Extract the (x, y) coordinate from the center of the cell holding the provided text.  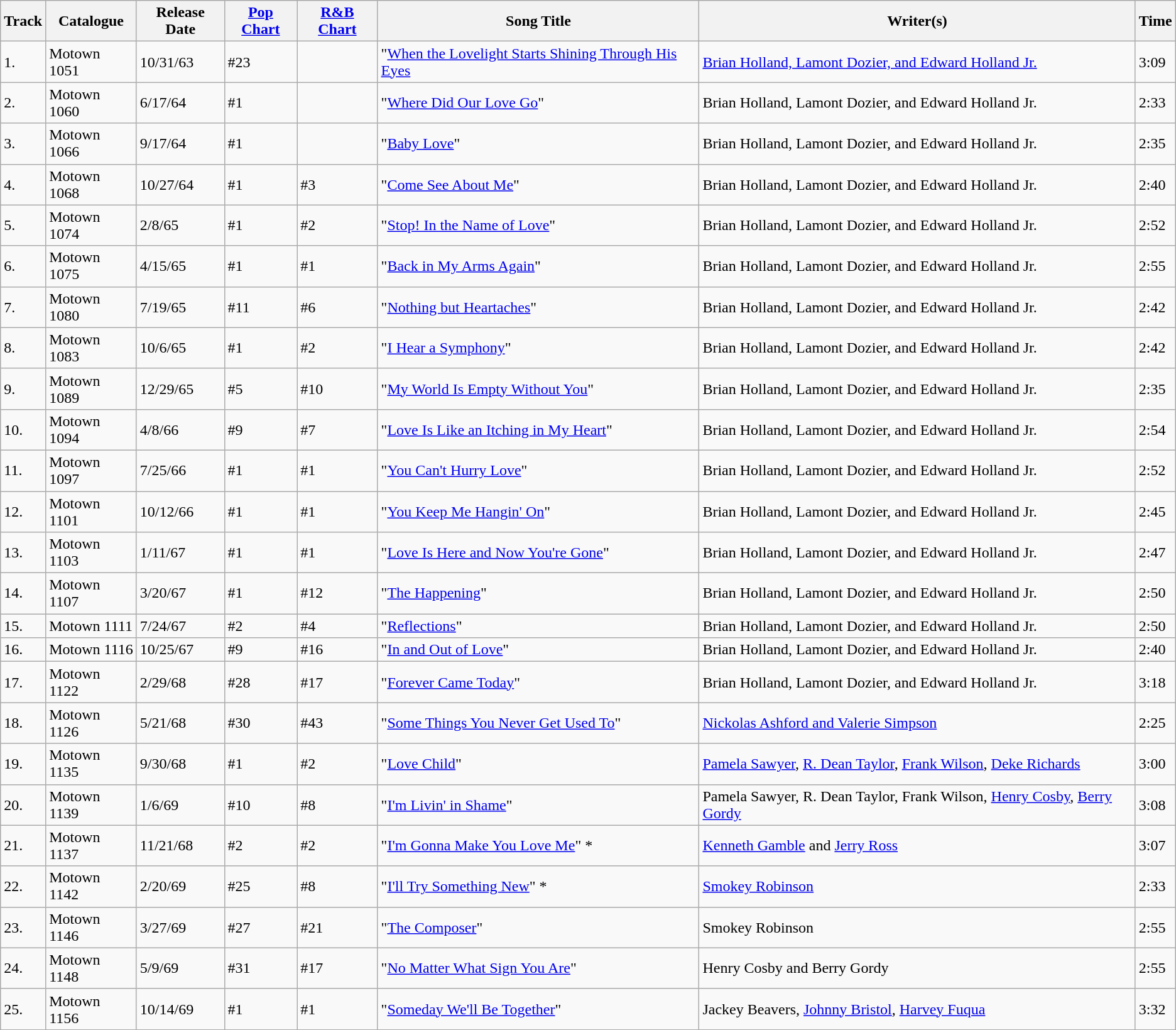
23. (23, 928)
19. (23, 764)
18. (23, 723)
3:07 (1155, 846)
#30 (261, 723)
#31 (261, 968)
"I'm Livin' in Shame" (538, 804)
15. (23, 626)
Motown 1075 (92, 266)
8. (23, 348)
#4 (337, 626)
7/24/67 (180, 626)
Motown 1122 (92, 682)
#21 (337, 928)
Motown 1111 (92, 626)
3:08 (1155, 804)
"No Matter What Sign You Are" (538, 968)
"I Hear a Symphony" (538, 348)
25. (23, 1009)
"Stop! In the Name of Love" (538, 225)
9/30/68 (180, 764)
24. (23, 968)
7. (23, 307)
Motown 1139 (92, 804)
Motown 1089 (92, 388)
5/9/69 (180, 968)
3:00 (1155, 764)
Release Date (180, 21)
Motown 1074 (92, 225)
Motown 1068 (92, 185)
Track (23, 21)
10/12/66 (180, 512)
12/29/65 (180, 388)
11/21/68 (180, 846)
#23 (261, 62)
10/14/69 (180, 1009)
17. (23, 682)
4/8/66 (180, 430)
"Baby Love" (538, 143)
Motown 1101 (92, 512)
10/31/63 (180, 62)
21. (23, 846)
Motown 1137 (92, 846)
"In and Out of Love" (538, 650)
Motown 1148 (92, 968)
9. (23, 388)
2:47 (1155, 553)
3/20/67 (180, 593)
#3 (337, 185)
2/29/68 (180, 682)
"Someday We'll Be Together" (538, 1009)
3:09 (1155, 62)
2:54 (1155, 430)
10/25/67 (180, 650)
14. (23, 593)
6/17/64 (180, 103)
9/17/64 (180, 143)
Motown 1094 (92, 430)
Kenneth Gamble and Jerry Ross (917, 846)
Motown 1126 (92, 723)
10/6/65 (180, 348)
7/25/66 (180, 470)
Motown 1103 (92, 553)
Time (1155, 21)
10. (23, 430)
6. (23, 266)
"You Keep Me Hangin' On" (538, 512)
Motown 1080 (92, 307)
Motown 1135 (92, 764)
16. (23, 650)
#25 (261, 886)
4/15/65 (180, 266)
#16 (337, 650)
"Love Child" (538, 764)
2. (23, 103)
#5 (261, 388)
2/8/65 (180, 225)
"Love Is Here and Now You're Gone" (538, 553)
2/20/69 (180, 886)
11. (23, 470)
1/11/67 (180, 553)
#7 (337, 430)
"My World Is Empty Without You" (538, 388)
R&B Chart (337, 21)
3. (23, 143)
"I'm Gonna Make You Love Me" * (538, 846)
Motown 1051 (92, 62)
#43 (337, 723)
Motown 1116 (92, 650)
Nickolas Ashford and Valerie Simpson (917, 723)
"Reflections" (538, 626)
12. (23, 512)
#27 (261, 928)
5. (23, 225)
4. (23, 185)
"The Composer" (538, 928)
"Nothing but Heartaches" (538, 307)
Motown 1146 (92, 928)
Henry Cosby and Berry Gordy (917, 968)
Motown 1066 (92, 143)
Pamela Sawyer, R. Dean Taylor, Frank Wilson, Henry Cosby, Berry Gordy (917, 804)
Pop Chart (261, 21)
Song Title (538, 21)
5/21/68 (180, 723)
#12 (337, 593)
Jackey Beavers, Johnny Bristol, Harvey Fuqua (917, 1009)
Motown 1083 (92, 348)
22. (23, 886)
2:45 (1155, 512)
Pamela Sawyer, R. Dean Taylor, Frank Wilson, Deke Richards (917, 764)
Motown 1107 (92, 593)
1. (23, 62)
"Forever Came Today" (538, 682)
3:18 (1155, 682)
"You Can't Hurry Love" (538, 470)
7/19/65 (180, 307)
"Where Did Our Love Go" (538, 103)
#11 (261, 307)
Motown 1097 (92, 470)
"Back in My Arms Again" (538, 266)
"The Happening" (538, 593)
3/27/69 (180, 928)
"I'll Try Something New" * (538, 886)
Motown 1156 (92, 1009)
2:25 (1155, 723)
1/6/69 (180, 804)
#28 (261, 682)
20. (23, 804)
"Come See About Me" (538, 185)
3:32 (1155, 1009)
#6 (337, 307)
Motown 1142 (92, 886)
13. (23, 553)
"When the Lovelight Starts Shining Through His Eyes (538, 62)
Motown 1060 (92, 103)
Writer(s) (917, 21)
"Love Is Like an Itching in My Heart" (538, 430)
10/27/64 (180, 185)
Catalogue (92, 21)
"Some Things You Never Get Used To" (538, 723)
